Identify which cell holds the provided text, then report its [x, y] central coordinate. 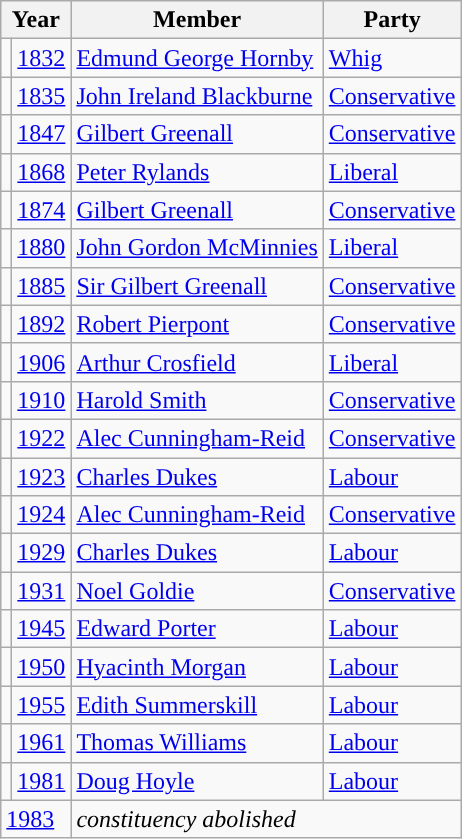
1868 [42, 172]
1835 [42, 96]
Party [392, 20]
1955 [42, 705]
1983 [36, 819]
1885 [42, 286]
Robert Pierpont [197, 324]
1923 [42, 477]
1910 [42, 400]
Thomas Williams [197, 743]
Year [36, 20]
1906 [42, 362]
Peter Rylands [197, 172]
constituency abolished [266, 819]
1832 [42, 58]
Member [197, 20]
Edith Summerskill [197, 705]
1945 [42, 629]
1880 [42, 248]
1929 [42, 553]
1950 [42, 667]
1981 [42, 781]
1847 [42, 134]
Arthur Crosfield [197, 362]
John Gordon McMinnies [197, 248]
1961 [42, 743]
Harold Smith [197, 400]
1924 [42, 515]
John Ireland Blackburne [197, 96]
Doug Hoyle [197, 781]
Noel Goldie [197, 591]
1922 [42, 438]
Hyacinth Morgan [197, 667]
Edmund George Hornby [197, 58]
Edward Porter [197, 629]
Whig [392, 58]
1931 [42, 591]
1892 [42, 324]
1874 [42, 210]
Sir Gilbert Greenall [197, 286]
